Pinpoint the cell where the given text exists, returning its [x, y] midpoint coordinate. 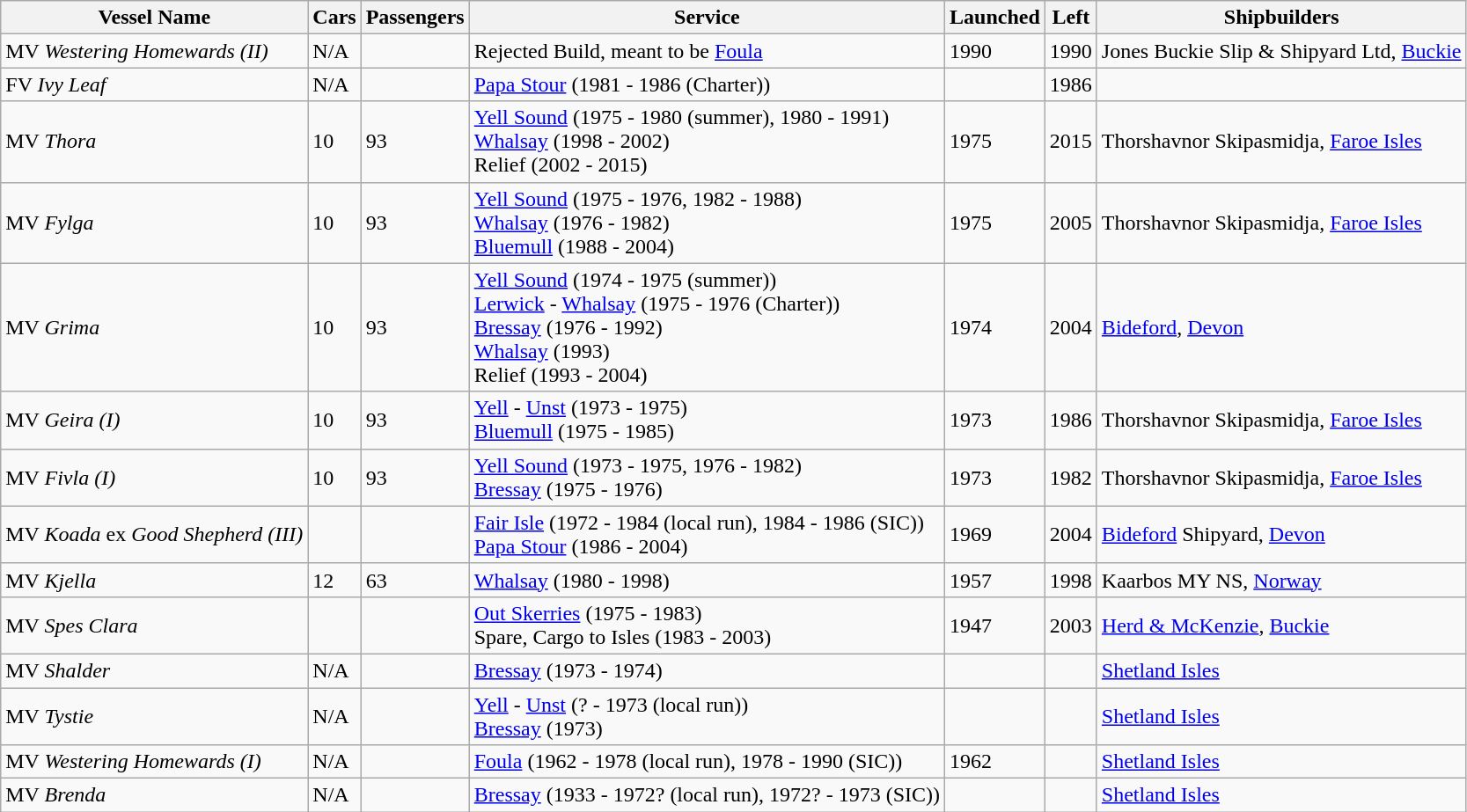
Passengers [415, 18]
Shipbuilders [1281, 18]
MV Geira (I) [155, 421]
Yell Sound (1974 - 1975 (summer))Lerwick - Whalsay (1975 - 1976 (Charter))Bressay (1976 - 1992)Whalsay (1993)Relief (1993 - 2004) [707, 327]
MV Grima [155, 327]
FV Ivy Leaf [155, 84]
Vessel Name [155, 18]
Jones Buckie Slip & Shipyard Ltd, Buckie [1281, 51]
Yell Sound (1975 - 1976, 1982 - 1988)Whalsay (1976 - 1982)Bluemull (1988 - 2004) [707, 223]
2015 [1070, 142]
Yell - Unst (? - 1973 (local run))Bressay (1973) [707, 716]
Left [1070, 18]
MV Westering Homewards (II) [155, 51]
MV Westering Homewards (I) [155, 762]
MV Fivla (I) [155, 477]
MV Tystie [155, 716]
1957 [995, 580]
1947 [995, 625]
Bideford Shipyard, Devon [1281, 535]
1962 [995, 762]
1974 [995, 327]
Out Skerries (1975 - 1983)Spare, Cargo to Isles (1983 - 2003) [707, 625]
MV Thora [155, 142]
MV Kjella [155, 580]
MV Koada ex Good Shepherd (III) [155, 535]
Bressay (1973 - 1974) [707, 670]
1998 [1070, 580]
Launched [995, 18]
2003 [1070, 625]
Herd & McKenzie, Buckie [1281, 625]
Whalsay (1980 - 1998) [707, 580]
Bressay (1933 - 1972? (local run), 1972? - 1973 (SIC)) [707, 795]
Yell Sound (1973 - 1975, 1976 - 1982)Bressay (1975 - 1976) [707, 477]
1969 [995, 535]
Kaarbos MY NS, Norway [1281, 580]
Cars [334, 18]
12 [334, 580]
2005 [1070, 223]
Foula (1962 - 1978 (local run), 1978 - 1990 (SIC)) [707, 762]
MV Fylga [155, 223]
1982 [1070, 477]
Rejected Build, meant to be Foula [707, 51]
MV Brenda [155, 795]
MV Shalder [155, 670]
Bideford, Devon [1281, 327]
Papa Stour (1981 - 1986 (Charter)) [707, 84]
Service [707, 18]
Yell Sound (1975 - 1980 (summer), 1980 - 1991)Whalsay (1998 - 2002)Relief (2002 - 2015) [707, 142]
Yell - Unst (1973 - 1975)Bluemull (1975 - 1985) [707, 421]
Fair Isle (1972 - 1984 (local run), 1984 - 1986 (SIC))Papa Stour (1986 - 2004) [707, 535]
63 [415, 580]
MV Spes Clara [155, 625]
